Return the [X, Y] coordinate for the center point of the cell that contains the specified text.  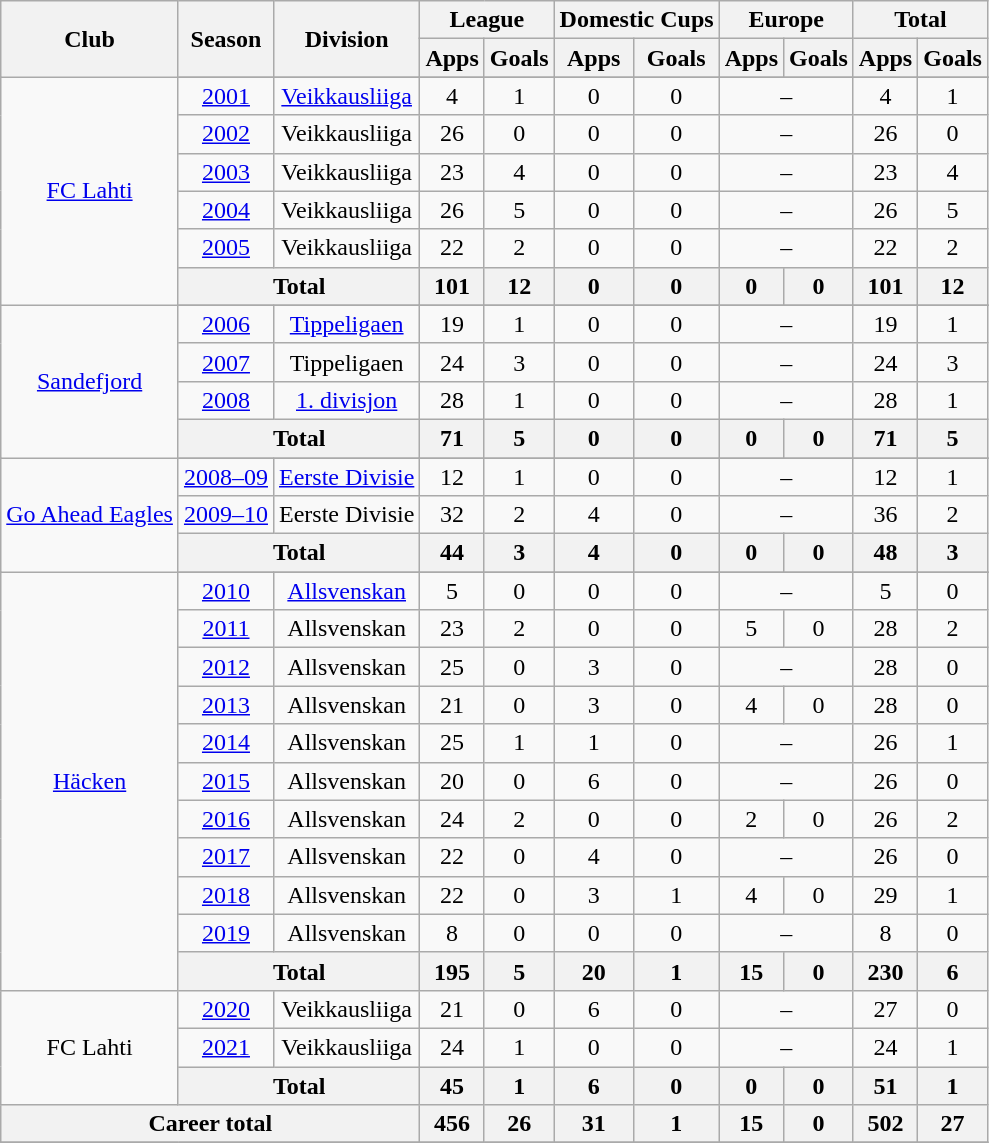
2012 [226, 667]
48 [885, 553]
2013 [226, 705]
2010 [226, 591]
2007 [226, 362]
2015 [226, 781]
45 [452, 1085]
51 [885, 1085]
1. divisjon [346, 400]
Domestic Cups [636, 20]
44 [452, 553]
2009–10 [226, 515]
230 [885, 971]
32 [452, 515]
2014 [226, 743]
36 [885, 515]
2003 [226, 172]
502 [885, 1124]
31 [594, 1124]
2005 [226, 248]
195 [452, 971]
Division [346, 39]
2018 [226, 895]
2008 [226, 400]
2011 [226, 629]
2019 [226, 933]
2008–09 [226, 477]
2016 [226, 819]
2006 [226, 324]
Go Ahead Eagles [90, 515]
Career total [210, 1124]
Europe [786, 20]
Club [90, 39]
League [487, 20]
Season [226, 39]
2004 [226, 210]
456 [452, 1124]
2001 [226, 96]
2002 [226, 134]
2021 [226, 1047]
29 [885, 895]
Sandefjord [90, 381]
Häcken [90, 782]
2017 [226, 857]
2020 [226, 1009]
